For the text-containing cell, return its midpoint in [x, y] coordinate format. 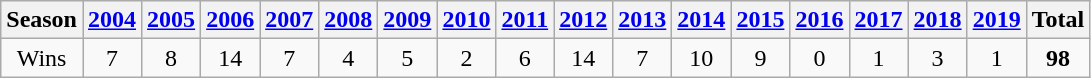
2011 [525, 20]
Season [42, 20]
2009 [408, 20]
Total [1058, 20]
2006 [230, 20]
3 [938, 58]
0 [820, 58]
2010 [466, 20]
98 [1058, 58]
2019 [996, 20]
2018 [938, 20]
2012 [584, 20]
2014 [702, 20]
8 [172, 58]
6 [525, 58]
2015 [760, 20]
2008 [348, 20]
2004 [112, 20]
2013 [642, 20]
2007 [290, 20]
9 [760, 58]
2 [466, 58]
Wins [42, 58]
2016 [820, 20]
10 [702, 58]
4 [348, 58]
2017 [878, 20]
5 [408, 58]
2005 [172, 20]
